For the text-containing cell, return its midpoint in [X, Y] coordinate format. 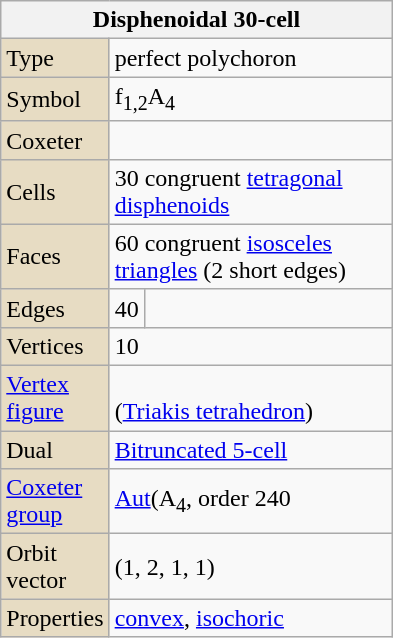
Aut(A4, order 240 [250, 502]
Type [55, 58]
Bitruncated 5-cell [250, 450]
perfect polychoron [250, 58]
Disphenoidal 30-cell [197, 20]
Properties [55, 618]
Vertex figure [55, 398]
Faces [55, 256]
(Triakis tetrahedron) [250, 398]
Symbol [55, 99]
convex, isochoric [250, 618]
Edges [55, 308]
10 [250, 346]
Dual [55, 450]
(1, 2, 1, 1) [250, 566]
60 congruent isosceles triangles (2 short edges) [250, 256]
f1,2A4 [250, 99]
Coxeter group [55, 502]
Vertices [55, 346]
Coxeter [55, 140]
Orbit vector [55, 566]
30 congruent tetragonal disphenoids [250, 192]
Cells [55, 192]
40 [126, 308]
